Detect which cell encompasses the target text, then output its (X, Y) center coordinate. 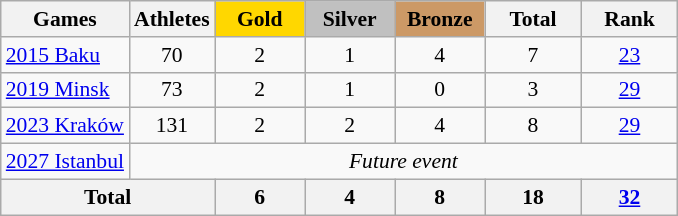
3 (534, 90)
32 (630, 197)
70 (172, 55)
Games (65, 19)
2019 Minsk (65, 90)
131 (172, 126)
Gold (260, 19)
Athletes (172, 19)
18 (534, 197)
73 (172, 90)
Bronze (440, 19)
23 (630, 55)
6 (260, 197)
2027 Istanbul (65, 162)
Silver (350, 19)
0 (440, 90)
2023 Kraków (65, 126)
2015 Baku (65, 55)
Rank (630, 19)
7 (534, 55)
Future event (404, 162)
